From the cell containing the given text, extract its center point as (X, Y) coordinate. 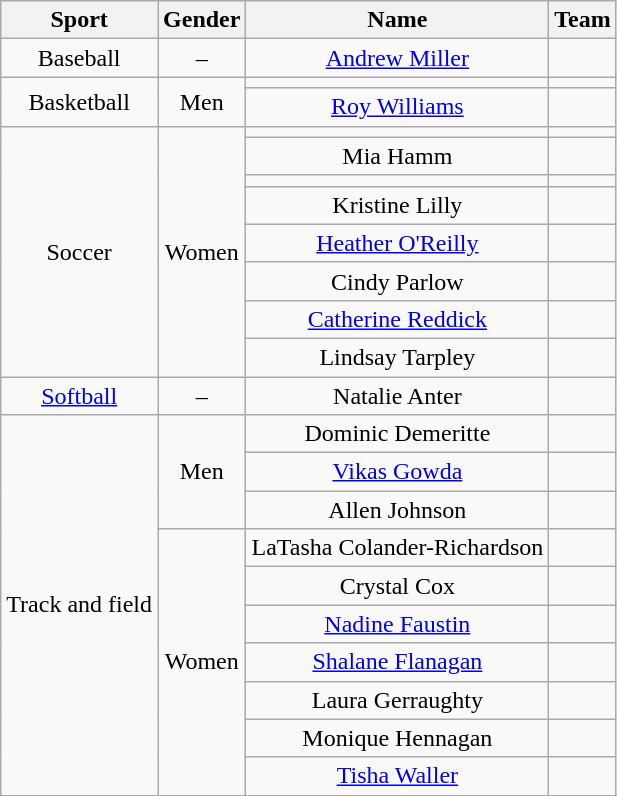
Dominic Demeritte (398, 434)
Gender (202, 20)
Mia Hamm (398, 156)
Andrew Miller (398, 58)
LaTasha Colander-Richardson (398, 548)
Kristine Lilly (398, 205)
Tisha Waller (398, 776)
Lindsay Tarpley (398, 357)
Laura Gerraughty (398, 700)
Track and field (80, 606)
Allen Johnson (398, 510)
Roy Williams (398, 107)
Baseball (80, 58)
Monique Hennagan (398, 738)
Heather O'Reilly (398, 243)
Catherine Reddick (398, 319)
Crystal Cox (398, 586)
Soccer (80, 251)
Softball (80, 395)
Sport (80, 20)
Nadine Faustin (398, 624)
Shalane Flanagan (398, 662)
Team (583, 20)
Name (398, 20)
Vikas Gowda (398, 472)
Cindy Parlow (398, 281)
Natalie Anter (398, 395)
Basketball (80, 102)
